Extract the [x, y] coordinate from the center of the cell holding the provided text.  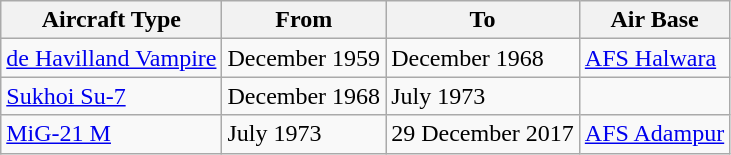
de Havilland Vampire [112, 58]
To [483, 20]
29 December 2017 [483, 134]
Aircraft Type [112, 20]
AFS Adampur [654, 134]
December 1959 [304, 58]
Air Base [654, 20]
MiG-21 M [112, 134]
From [304, 20]
AFS Halwara [654, 58]
Sukhoi Su-7 [112, 96]
